Detect which cell encompasses the target text, then output its (X, Y) center coordinate. 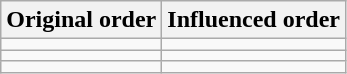
Influenced order (254, 20)
Original order (82, 20)
